Extract the [X, Y] coordinate from the center of the cell holding the provided text.  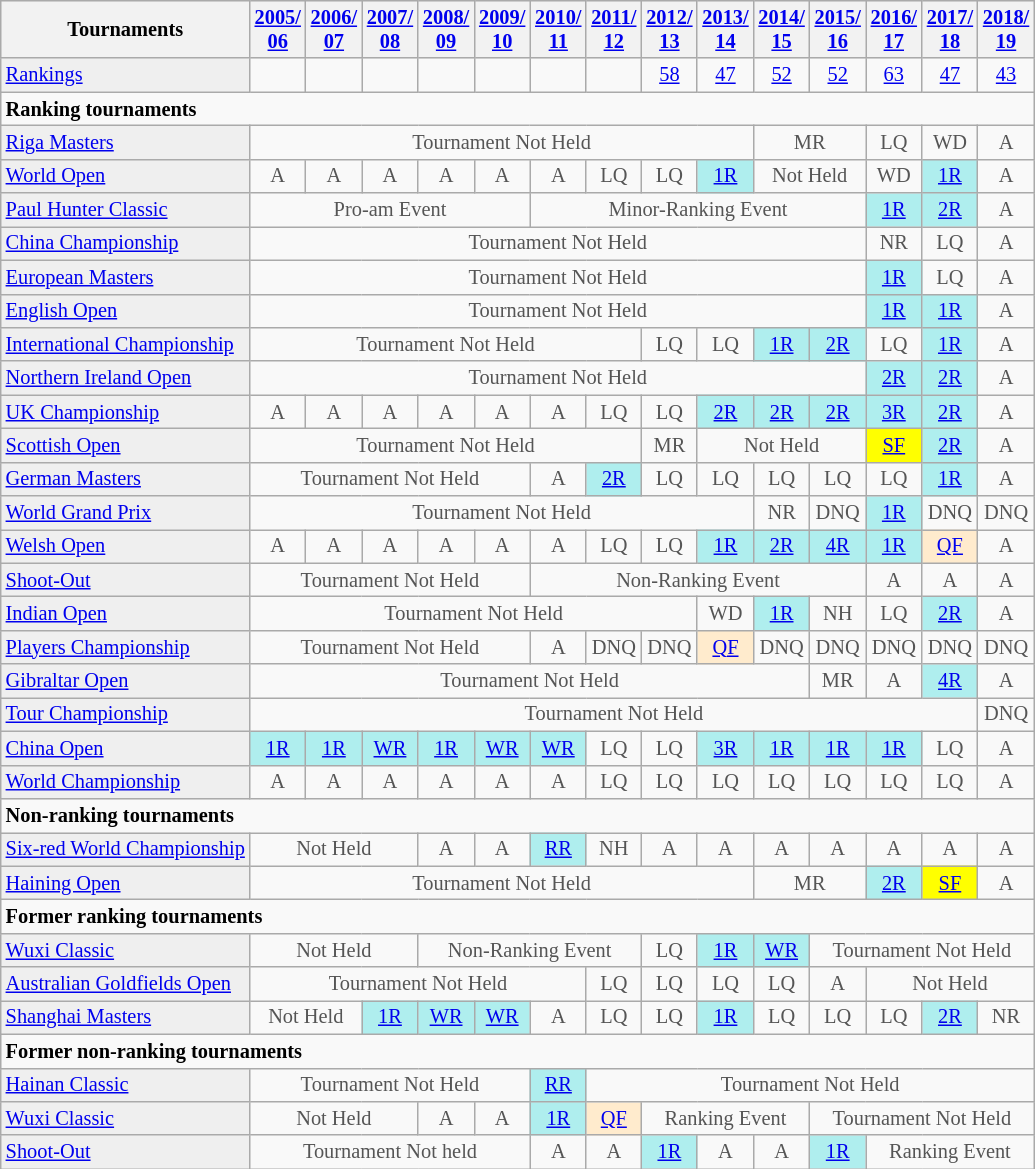
Hainan Classic [126, 1085]
2013/14 [725, 29]
World Championship [126, 782]
Tournament Not held [390, 1152]
International Championship [126, 344]
Indian Open [126, 613]
Pro-am Event [390, 210]
2014/15 [782, 29]
Six-red World Championship [126, 849]
2006/07 [334, 29]
2008/09 [446, 29]
Welsh Open [126, 546]
Gibraltar Open [126, 681]
2018/19 [1006, 29]
2017/18 [950, 29]
2007/08 [390, 29]
Non-ranking tournaments [518, 815]
Former ranking tournaments [518, 916]
European Masters [126, 277]
English Open [126, 311]
2005/06 [278, 29]
2015/16 [838, 29]
Players Championship [126, 647]
2012/13 [669, 29]
Shanghai Masters [126, 1017]
Former non-ranking tournaments [518, 1051]
43 [1006, 75]
Australian Goldfields Open [126, 984]
58 [669, 75]
China Championship [126, 243]
63 [894, 75]
UK Championship [126, 412]
World Grand Prix [126, 513]
Paul Hunter Classic [126, 210]
China Open [126, 748]
Ranking tournaments [518, 109]
Scottish Open [126, 445]
Tour Championship [126, 714]
Haining Open [126, 883]
Rankings [126, 75]
2016/17 [894, 29]
World Open [126, 176]
German Masters [126, 479]
Minor-Ranking Event [698, 210]
2011/12 [614, 29]
2010/11 [558, 29]
Northern Ireland Open [126, 378]
2009/10 [502, 29]
Riga Masters [126, 142]
Tournaments [126, 29]
